Identify which cell holds the provided text, then report its (x, y) central coordinate. 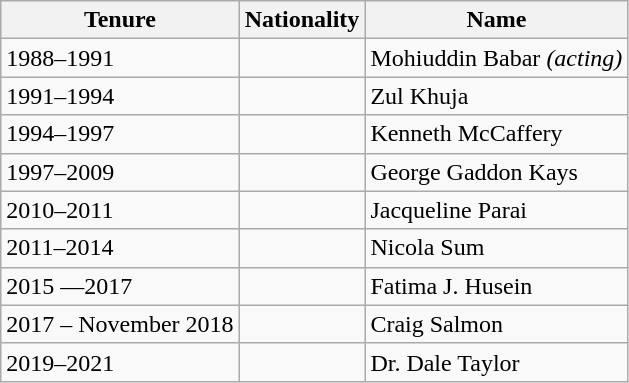
2015 —2017 (120, 286)
Zul Khuja (496, 96)
2010–2011 (120, 210)
Dr. Dale Taylor (496, 362)
Name (496, 20)
2011–2014 (120, 248)
2017 – November 2018 (120, 324)
Kenneth McCaffery (496, 134)
Jacqueline Parai (496, 210)
Tenure (120, 20)
George Gaddon Kays (496, 172)
2019–2021 (120, 362)
Nicola Sum (496, 248)
Nationality (302, 20)
Craig Salmon (496, 324)
Fatima J. Husein (496, 286)
1988–1991 (120, 58)
1994–1997 (120, 134)
1991–1994 (120, 96)
Mohiuddin Babar (acting) (496, 58)
1997–2009 (120, 172)
